For the text-containing cell, return its midpoint in (X, Y) coordinate format. 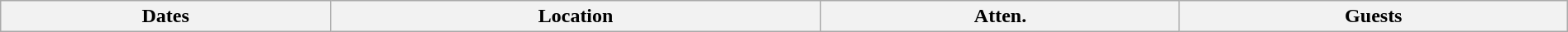
Location (576, 16)
Dates (165, 16)
Guests (1373, 16)
Atten. (1001, 16)
